Find where the given text appears and provide that cell's center as (x, y) coordinate. 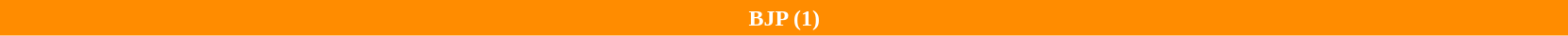
BJP (1) (784, 18)
